Find where the given text appears and provide that cell's center as (X, Y) coordinate. 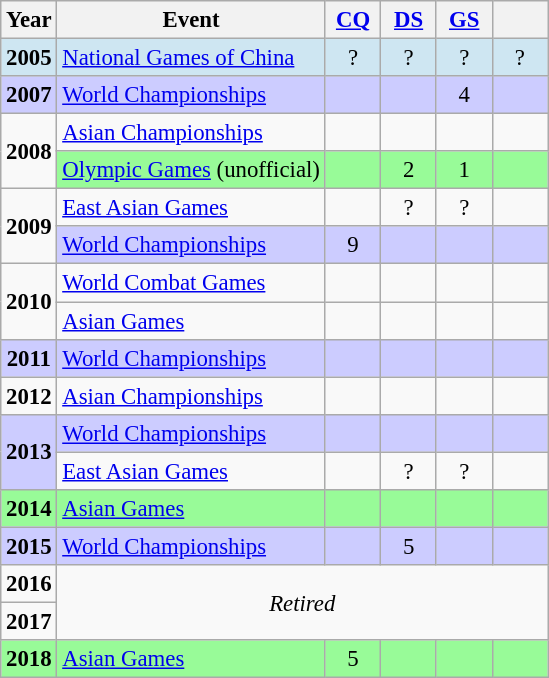
2005 (29, 58)
1 (464, 170)
Event (191, 20)
2014 (29, 509)
9 (353, 245)
DS (409, 20)
2013 (29, 452)
Olympic Games (unofficial) (191, 170)
Year (29, 20)
CQ (353, 20)
2010 (29, 302)
Retired (302, 602)
National Games of China (191, 58)
4 (464, 95)
GS (464, 20)
2008 (29, 152)
2 (409, 170)
2011 (29, 358)
2016 (29, 584)
2007 (29, 95)
2012 (29, 396)
2017 (29, 621)
World Combat Games (191, 283)
2018 (29, 659)
2015 (29, 546)
2009 (29, 226)
